Return (x, y) of the center of cell containing provided text 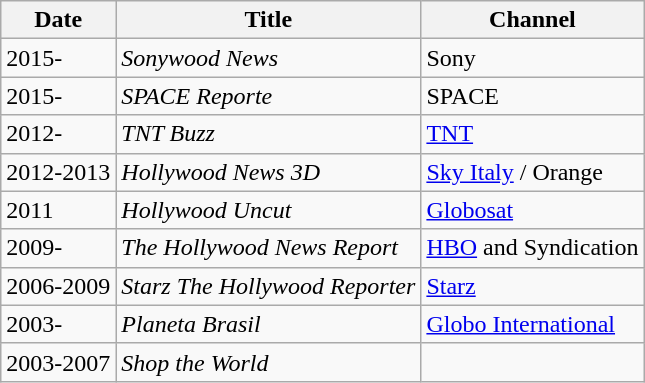
Starz (532, 286)
Globo International (532, 324)
Hollywood News 3D (268, 172)
2006-2009 (58, 286)
TNT Buzz (268, 134)
2011 (58, 210)
2012-2013 (58, 172)
2012- (58, 134)
SPACE (532, 96)
Channel (532, 20)
HBO and Syndication (532, 248)
TNT (532, 134)
Globosat (532, 210)
2009- (58, 248)
Date (58, 20)
Starz The Hollywood Reporter (268, 286)
Title (268, 20)
Sky Italy / Orange (532, 172)
2003-2007 (58, 362)
Planeta Brasil (268, 324)
SPACE Reporte (268, 96)
The Hollywood News Report (268, 248)
Sonywood News (268, 58)
Hollywood Uncut (268, 210)
Sony (532, 58)
2003- (58, 324)
Shop the World (268, 362)
